Scan for the cell matching the given text and deliver its [X, Y] coordinate at center. 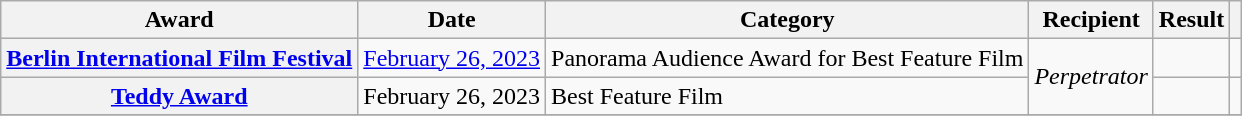
Recipient [1091, 20]
Result [1191, 20]
Panorama Audience Award for Best Feature Film [788, 58]
Perpetrator [1091, 77]
Berlin International Film Festival [180, 58]
Award [180, 20]
Category [788, 20]
Teddy Award [180, 96]
Date [452, 20]
Best Feature Film [788, 96]
